For the text-containing cell, return its midpoint in (X, Y) coordinate format. 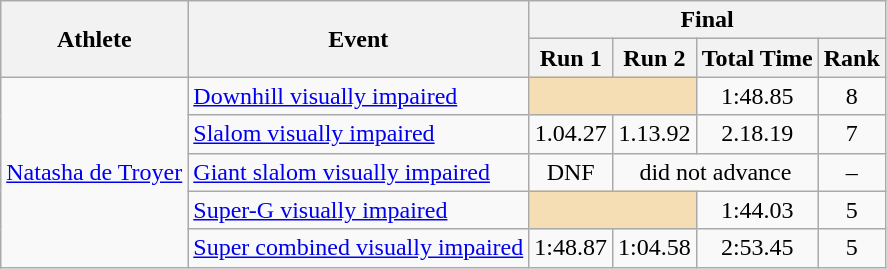
Final (708, 20)
Run 1 (571, 58)
8 (852, 96)
1.04.27 (571, 134)
1:48.87 (571, 248)
Super-G visually impaired (358, 210)
Giant slalom visually impaired (358, 172)
Super combined visually impaired (358, 248)
1:48.85 (757, 96)
Run 2 (655, 58)
did not advance (716, 172)
7 (852, 134)
Slalom visually impaired (358, 134)
DNF (571, 172)
Athlete (94, 39)
1:04.58 (655, 248)
2:53.45 (757, 248)
Total Time (757, 58)
Downhill visually impaired (358, 96)
2.18.19 (757, 134)
1:44.03 (757, 210)
1.13.92 (655, 134)
Natasha de Troyer (94, 172)
Rank (852, 58)
– (852, 172)
Event (358, 39)
